Output the [x, y] coordinate of the center of the cell containing the given text.  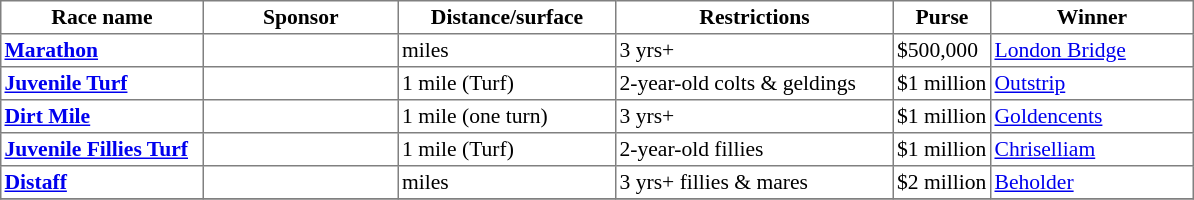
Goldencents [1092, 116]
Sponsor [300, 18]
Race name [102, 18]
$500,000 [942, 50]
Juvenile Turf [102, 84]
Marathon [102, 50]
Purse [942, 18]
3 yrs+ fillies & mares [755, 182]
2-year-old colts & geldings [755, 84]
1 mile (one turn) [507, 116]
Outstrip [1092, 84]
Distaff [102, 182]
Chriselliam [1092, 150]
Dirt Mile [102, 116]
Beholder [1092, 182]
Juvenile Fillies Turf [102, 150]
Distance/surface [507, 18]
Restrictions [755, 18]
Winner [1092, 18]
London Bridge [1092, 50]
$2 million [942, 182]
2-year-old fillies [755, 150]
